Extract the [X, Y] coordinate from the center of the cell holding the provided text.  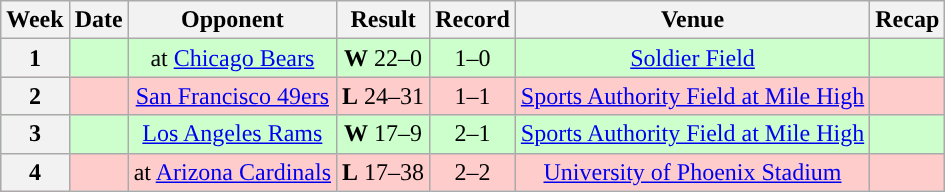
3 [35, 134]
Week [35, 20]
1 [35, 58]
Result [384, 20]
4 [35, 172]
L 17–38 [384, 172]
Soldier Field [692, 58]
2–2 [473, 172]
Opponent [232, 20]
W 17–9 [384, 134]
1–1 [473, 96]
University of Phoenix Stadium [692, 172]
2–1 [473, 134]
Recap [908, 20]
Venue [692, 20]
San Francisco 49ers [232, 96]
L 24–31 [384, 96]
1–0 [473, 58]
Record [473, 20]
at Arizona Cardinals [232, 172]
Los Angeles Rams [232, 134]
W 22–0 [384, 58]
Date [98, 20]
at Chicago Bears [232, 58]
2 [35, 96]
